Identify which cell holds the provided text, then report its (x, y) central coordinate. 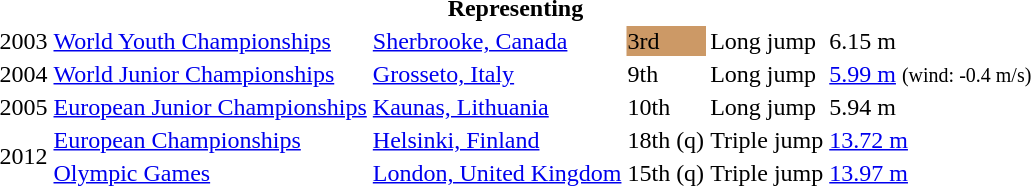
European Championships (210, 140)
Grosseto, Italy (497, 74)
Kaunas, Lithuania (497, 107)
World Youth Championships (210, 41)
3rd (666, 41)
European Junior Championships (210, 107)
10th (666, 107)
Triple jump (767, 140)
18th (q) (666, 140)
World Junior Championships (210, 74)
Sherbrooke, Canada (497, 41)
9th (666, 74)
Helsinki, Finland (497, 140)
